Detect which cell encompasses the target text, then output its (x, y) center coordinate. 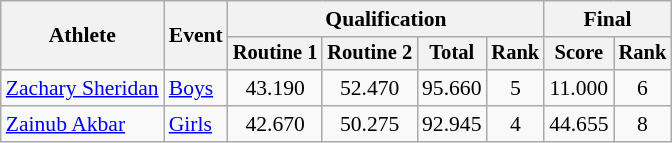
42.670 (276, 124)
Score (578, 54)
Zachary Sheridan (82, 88)
Athlete (82, 36)
11.000 (578, 88)
44.655 (578, 124)
43.190 (276, 88)
Event (196, 36)
50.275 (370, 124)
5 (515, 88)
Total (452, 54)
Girls (196, 124)
6 (643, 88)
Qualification (386, 19)
4 (515, 124)
Boys (196, 88)
Zainub Akbar (82, 124)
92.945 (452, 124)
Final (608, 19)
Routine 1 (276, 54)
8 (643, 124)
95.660 (452, 88)
52.470 (370, 88)
Routine 2 (370, 54)
